Provide the [x, y] coordinate of the cell's center where the given text is located.  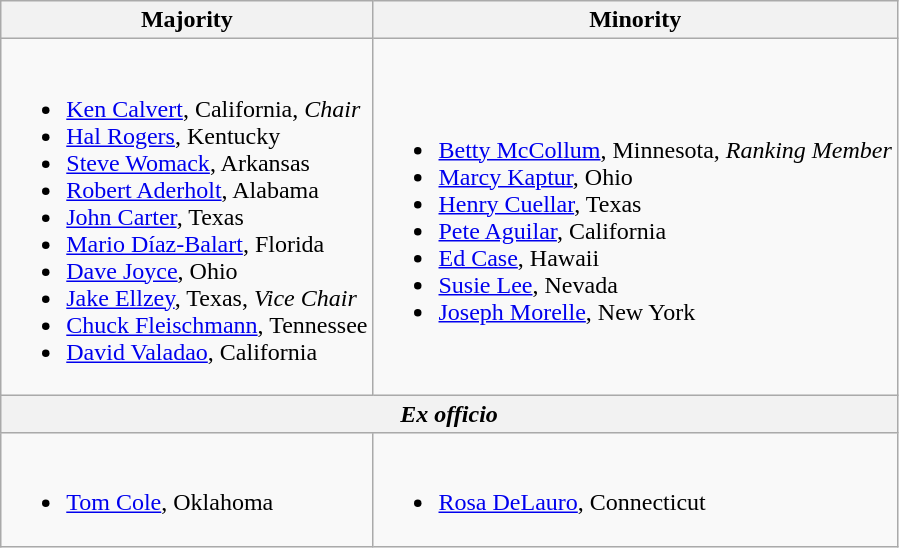
Tom Cole, Oklahoma [187, 490]
Minority [635, 20]
Majority [187, 20]
Ex officio [450, 414]
Rosa DeLauro, Connecticut [635, 490]
